Provide the (X, Y) coordinate of the cell's center where the given text is located.  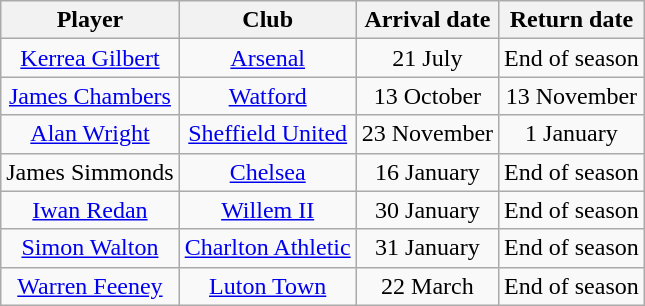
Charlton Athletic (268, 248)
23 November (427, 134)
Luton Town (268, 286)
Alan Wright (90, 134)
Kerrea Gilbert (90, 58)
Player (90, 20)
Willem II (268, 210)
Arsenal (268, 58)
Sheffield United (268, 134)
Warren Feeney (90, 286)
Watford (268, 96)
1 January (572, 134)
16 January (427, 172)
22 March (427, 286)
13 November (572, 96)
13 October (427, 96)
Arrival date (427, 20)
Iwan Redan (90, 210)
Return date (572, 20)
James Simmonds (90, 172)
21 July (427, 58)
31 January (427, 248)
Simon Walton (90, 248)
30 January (427, 210)
Chelsea (268, 172)
James Chambers (90, 96)
Club (268, 20)
